Determine the [X, Y] coordinate at the center of the cell enclosing the given text.  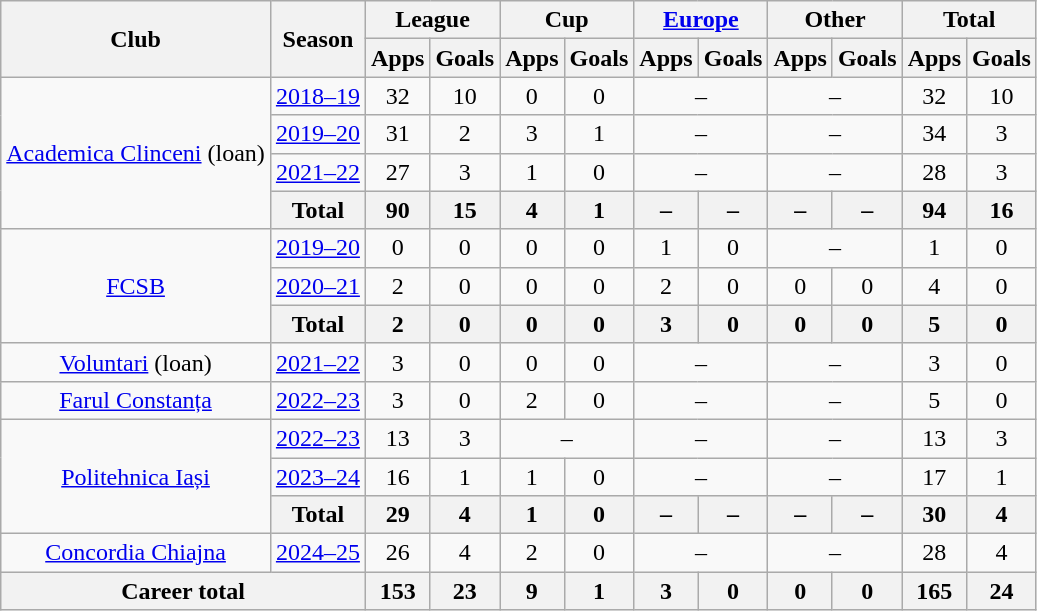
34 [934, 134]
9 [532, 591]
Farul Constanța [136, 400]
26 [397, 553]
23 [465, 591]
165 [934, 591]
Other [835, 20]
2024–25 [318, 553]
153 [397, 591]
27 [397, 172]
30 [934, 515]
90 [397, 210]
Season [318, 39]
FCSB [136, 286]
15 [465, 210]
League [432, 20]
24 [1002, 591]
Academica Clinceni (loan) [136, 153]
2020–21 [318, 286]
31 [397, 134]
Concordia Chiajna [136, 553]
2023–24 [318, 477]
Voluntari (loan) [136, 362]
Politehnica Iași [136, 476]
17 [934, 477]
Club [136, 39]
Europe [701, 20]
Cup [567, 20]
Career total [184, 591]
29 [397, 515]
2018–19 [318, 96]
94 [934, 210]
